For the text-containing cell, return its midpoint in [x, y] coordinate format. 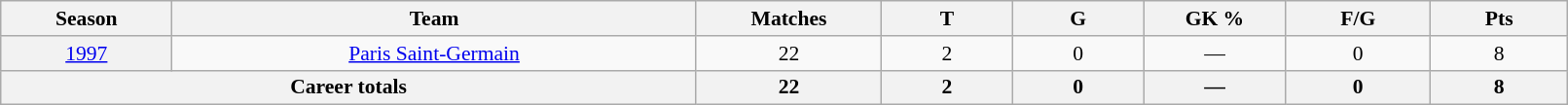
T [948, 18]
Season [87, 18]
Paris Saint-Germain [434, 53]
F/G [1358, 18]
Pts [1499, 18]
Career totals [348, 87]
G [1078, 18]
1997 [87, 53]
GK % [1215, 18]
Matches [788, 18]
Team [434, 18]
